Provide the [X, Y] coordinate of the cell's center where the given text is located.  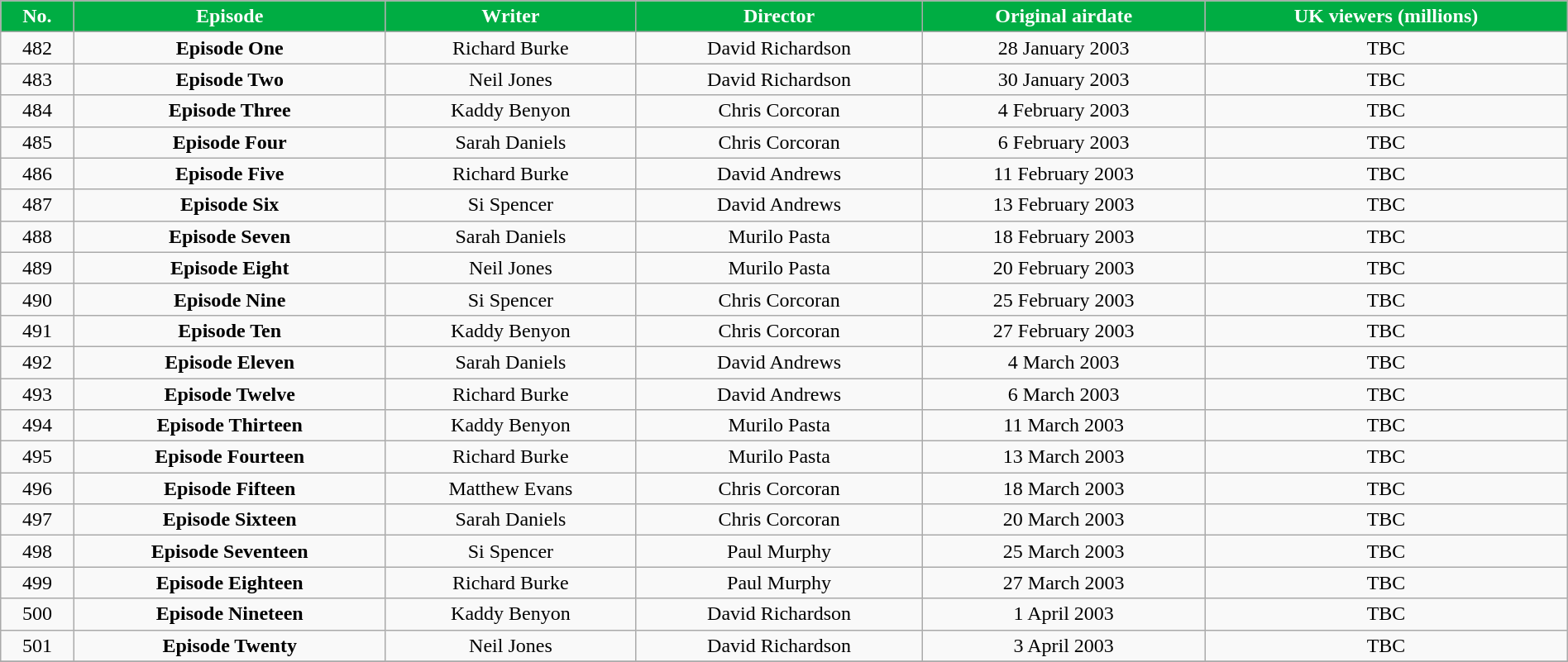
UK viewers (millions) [1386, 17]
Episode Sixteen [230, 520]
6 March 2003 [1064, 394]
Episode Eighteen [230, 583]
27 March 2003 [1064, 583]
494 [37, 426]
Episode Twenty [230, 645]
499 [37, 583]
490 [37, 299]
498 [37, 551]
11 February 2003 [1064, 174]
496 [37, 488]
493 [37, 394]
No. [37, 17]
Episode Seventeen [230, 551]
6 February 2003 [1064, 142]
18 March 2003 [1064, 488]
488 [37, 236]
487 [37, 205]
491 [37, 331]
Episode Six [230, 205]
13 March 2003 [1064, 457]
18 February 2003 [1064, 236]
Episode Thirteen [230, 426]
Episode Nine [230, 299]
25 February 2003 [1064, 299]
Episode Three [230, 111]
13 February 2003 [1064, 205]
25 March 2003 [1064, 551]
Episode Twelve [230, 394]
489 [37, 268]
27 February 2003 [1064, 331]
486 [37, 174]
Writer [510, 17]
3 April 2003 [1064, 645]
Episode Fifteen [230, 488]
497 [37, 520]
Episode Ten [230, 331]
Episode One [230, 48]
482 [37, 48]
Episode Eight [230, 268]
484 [37, 111]
485 [37, 142]
Original airdate [1064, 17]
Episode Eleven [230, 362]
1 April 2003 [1064, 614]
20 March 2003 [1064, 520]
Episode Two [230, 79]
Matthew Evans [510, 488]
Episode Five [230, 174]
Director [779, 17]
4 March 2003 [1064, 362]
483 [37, 79]
4 February 2003 [1064, 111]
28 January 2003 [1064, 48]
495 [37, 457]
Episode Four [230, 142]
501 [37, 645]
Episode [230, 17]
500 [37, 614]
Episode Seven [230, 236]
20 February 2003 [1064, 268]
11 March 2003 [1064, 426]
Episode Nineteen [230, 614]
30 January 2003 [1064, 79]
Episode Fourteen [230, 457]
492 [37, 362]
